Determine the (X, Y) coordinate at the center of the cell enclosing the given text.  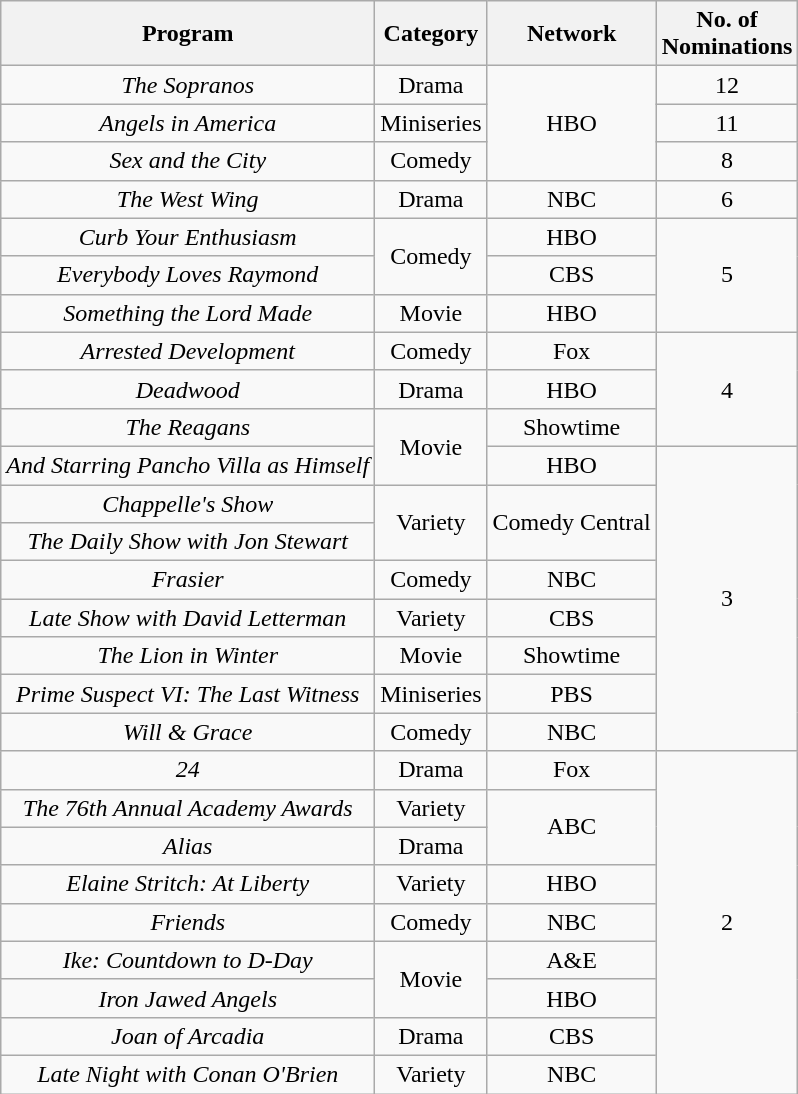
5 (727, 275)
Arrested Development (188, 351)
Something the Lord Made (188, 313)
The Lion in Winter (188, 656)
The 76th Annual Academy Awards (188, 808)
Elaine Stritch: At Liberty (188, 884)
Deadwood (188, 389)
PBS (572, 694)
2 (727, 922)
And Starring Pancho Villa as Himself (188, 465)
Late Show with David Letterman (188, 618)
12 (727, 85)
Prime Suspect VI: The Last Witness (188, 694)
11 (727, 123)
The Daily Show with Jon Stewart (188, 542)
6 (727, 199)
The West Wing (188, 199)
No. ofNominations (727, 34)
ABC (572, 827)
Alias (188, 846)
8 (727, 161)
Sex and the City (188, 161)
The Reagans (188, 427)
Joan of Arcadia (188, 1036)
Program (188, 34)
Iron Jawed Angels (188, 998)
Friends (188, 922)
3 (727, 598)
Will & Grace (188, 732)
Angels in America (188, 123)
Category (431, 34)
The Sopranos (188, 85)
Network (572, 34)
A&E (572, 960)
Ike: Countdown to D-Day (188, 960)
24 (188, 770)
4 (727, 389)
Comedy Central (572, 522)
Chappelle's Show (188, 503)
Frasier (188, 580)
Late Night with Conan O'Brien (188, 1074)
Curb Your Enthusiasm (188, 237)
Everybody Loves Raymond (188, 275)
